Detect which cell encompasses the target text, then output its [X, Y] center coordinate. 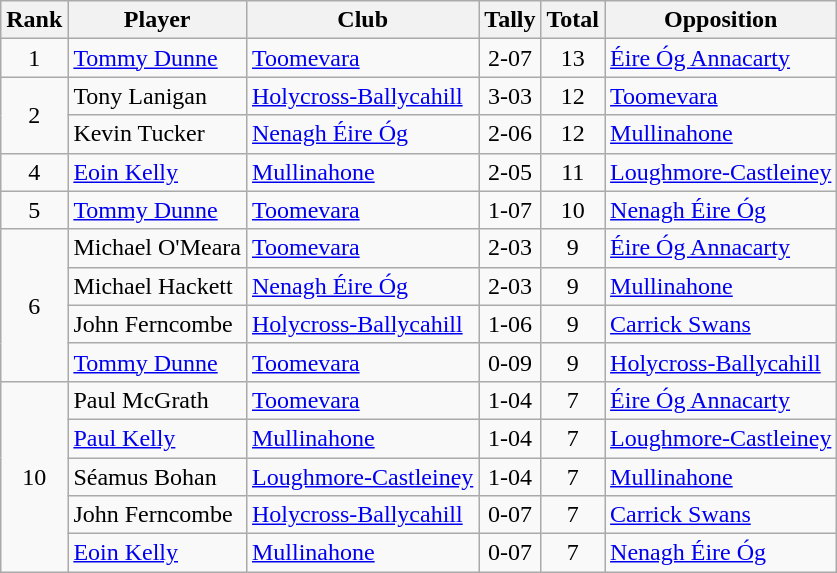
1-06 [510, 324]
1 [34, 58]
Rank [34, 20]
Paul Kelly [158, 438]
Paul McGrath [158, 400]
11 [573, 172]
Club [362, 20]
2-05 [510, 172]
1-07 [510, 210]
Kevin Tucker [158, 134]
6 [34, 305]
Tally [510, 20]
Michael O'Meara [158, 248]
2-06 [510, 134]
5 [34, 210]
3-03 [510, 96]
13 [573, 58]
Opposition [721, 20]
0-09 [510, 362]
Séamus Bohan [158, 477]
Total [573, 20]
Player [158, 20]
2-07 [510, 58]
Michael Hackett [158, 286]
Tony Lanigan [158, 96]
4 [34, 172]
2 [34, 115]
